Identify which cell holds the provided text, then report its [x, y] central coordinate. 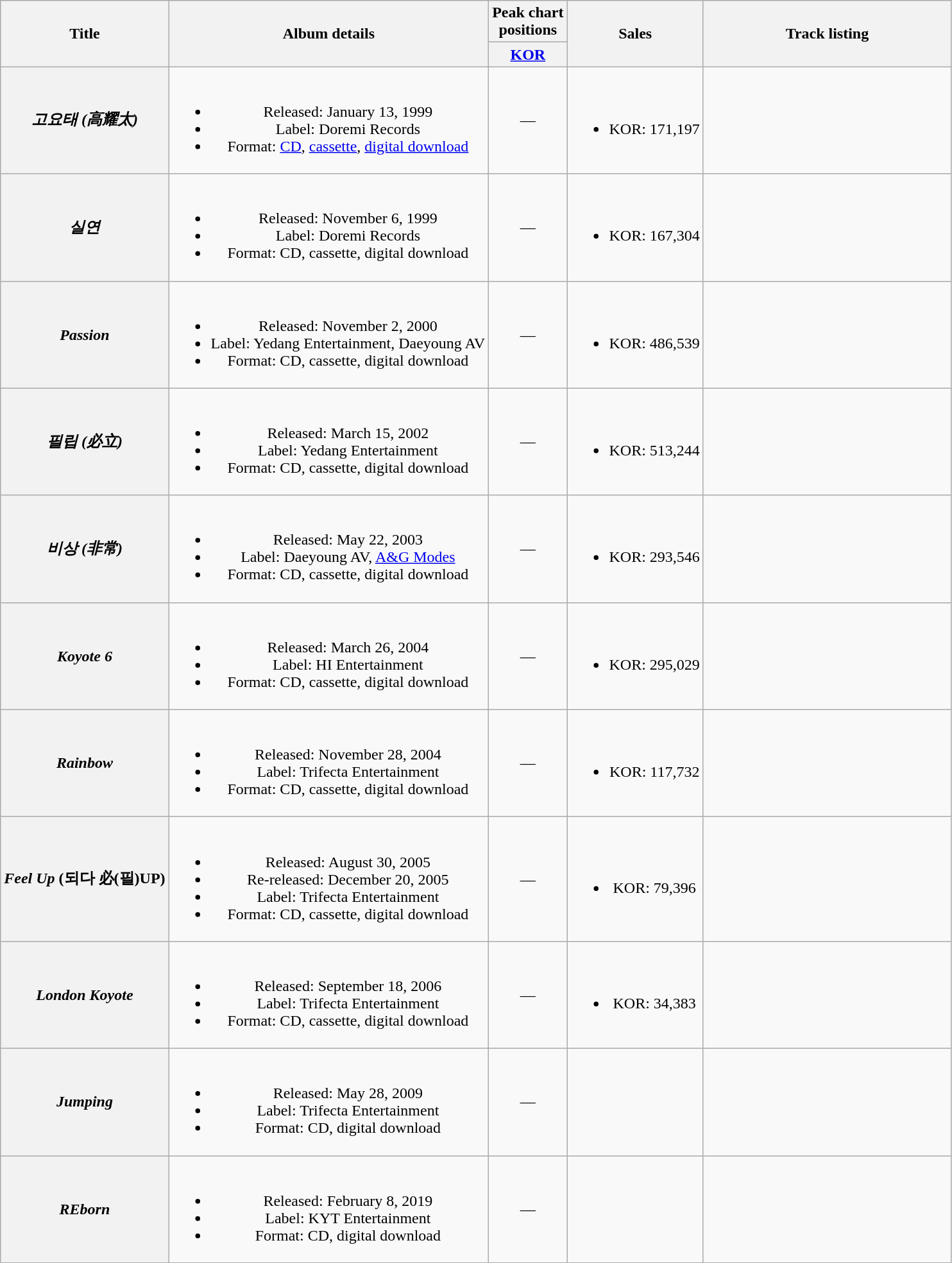
Track listing [827, 33]
Released: January 13, 1999Label: Doremi RecordsFormat: CD, cassette, digital download [328, 121]
Jumping [85, 1102]
Title [85, 33]
KOR: 295,029 [635, 656]
Album details [328, 33]
KOR [528, 55]
Koyote 6 [85, 656]
KOR: 513,244 [635, 441]
Released: February 8, 2019Label: KYT EntertainmentFormat: CD, digital download [328, 1210]
KOR: 167,304 [635, 227]
고요태 (高耀太) [85, 121]
Released: March 26, 2004Label: HI EntertainmentFormat: CD, cassette, digital download [328, 656]
REborn [85, 1210]
KOR: 486,539 [635, 335]
Released: September 18, 2006Label: Trifecta EntertainmentFormat: CD, cassette, digital download [328, 994]
London Koyote [85, 994]
KOR: 79,396 [635, 879]
Released: November 6, 1999Label: Doremi RecordsFormat: CD, cassette, digital download [328, 227]
Feel Up (되다 必(필)UP) [85, 879]
KOR: 293,546 [635, 549]
KOR: 34,383 [635, 994]
Sales [635, 33]
Peak chartpositions [528, 22]
실연 [85, 227]
Released: March 15, 2002Label: Yedang EntertainmentFormat: CD, cassette, digital download [328, 441]
비상 (非常) [85, 549]
KOR: 117,732 [635, 763]
Released: November 28, 2004Label: Trifecta EntertainmentFormat: CD, cassette, digital download [328, 763]
Rainbow [85, 763]
KOR: 171,197 [635, 121]
필립 (必立) [85, 441]
Released: May 22, 2003Label: Daeyoung AV, A&G ModesFormat: CD, cassette, digital download [328, 549]
Released: November 2, 2000Label: Yedang Entertainment, Daeyoung AVFormat: CD, cassette, digital download [328, 335]
Released: May 28, 2009Label: Trifecta EntertainmentFormat: CD, digital download [328, 1102]
Released: August 30, 2005Re-released: December 20, 2005Label: Trifecta EntertainmentFormat: CD, cassette, digital download [328, 879]
Passion [85, 335]
